Capture the cell that displays the provided text and extract its (x, y) central coordinate. 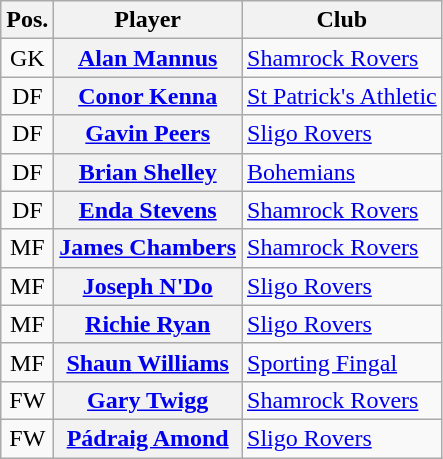
Sporting Fingal (342, 362)
Alan Mannus (148, 58)
Richie Ryan (148, 324)
Pos. (28, 20)
Pádraig Amond (148, 438)
Joseph N'Do (148, 286)
Shaun Williams (148, 362)
Club (342, 20)
Brian Shelley (148, 172)
Bohemians (342, 172)
GK (28, 58)
James Chambers (148, 248)
Player (148, 20)
Enda Stevens (148, 210)
Gavin Peers (148, 134)
St Patrick's Athletic (342, 96)
Gary Twigg (148, 400)
Conor Kenna (148, 96)
